Return the [X, Y] coordinate for the center point of the cell that contains the specified text.  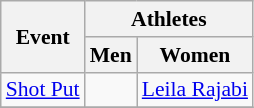
Athletes [169, 19]
Men [111, 55]
Leila Rajabi [195, 90]
Event [43, 36]
Shot Put [43, 90]
Women [195, 55]
